Determine the (X, Y) coordinate at the center of the cell enclosing the given text.  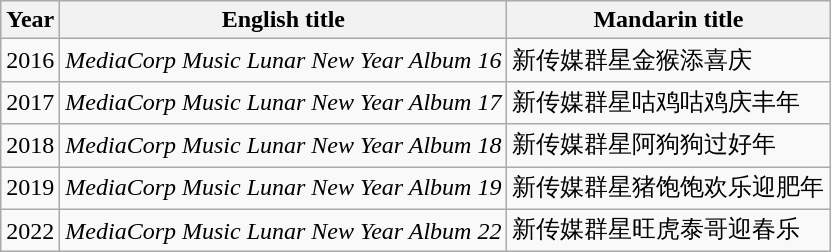
MediaCorp Music Lunar New Year Album 17 (284, 102)
MediaCorp Music Lunar New Year Album 18 (284, 146)
MediaCorp Music Lunar New Year Album 19 (284, 188)
English title (284, 20)
Mandarin title (668, 20)
Year (30, 20)
新传媒群星旺虎泰哥迎春乐 (668, 230)
2016 (30, 60)
MediaCorp Music Lunar New Year Album 22 (284, 230)
2018 (30, 146)
2017 (30, 102)
2022 (30, 230)
新传媒群星金猴添喜庆 (668, 60)
新传媒群星阿狗狗过好年 (668, 146)
新传媒群星咕鸡咕鸡庆丰年 (668, 102)
2019 (30, 188)
新传媒群星猪饱饱欢乐迎肥年 (668, 188)
MediaCorp Music Lunar New Year Album 16 (284, 60)
